For the text-containing cell, return its midpoint in (X, Y) coordinate format. 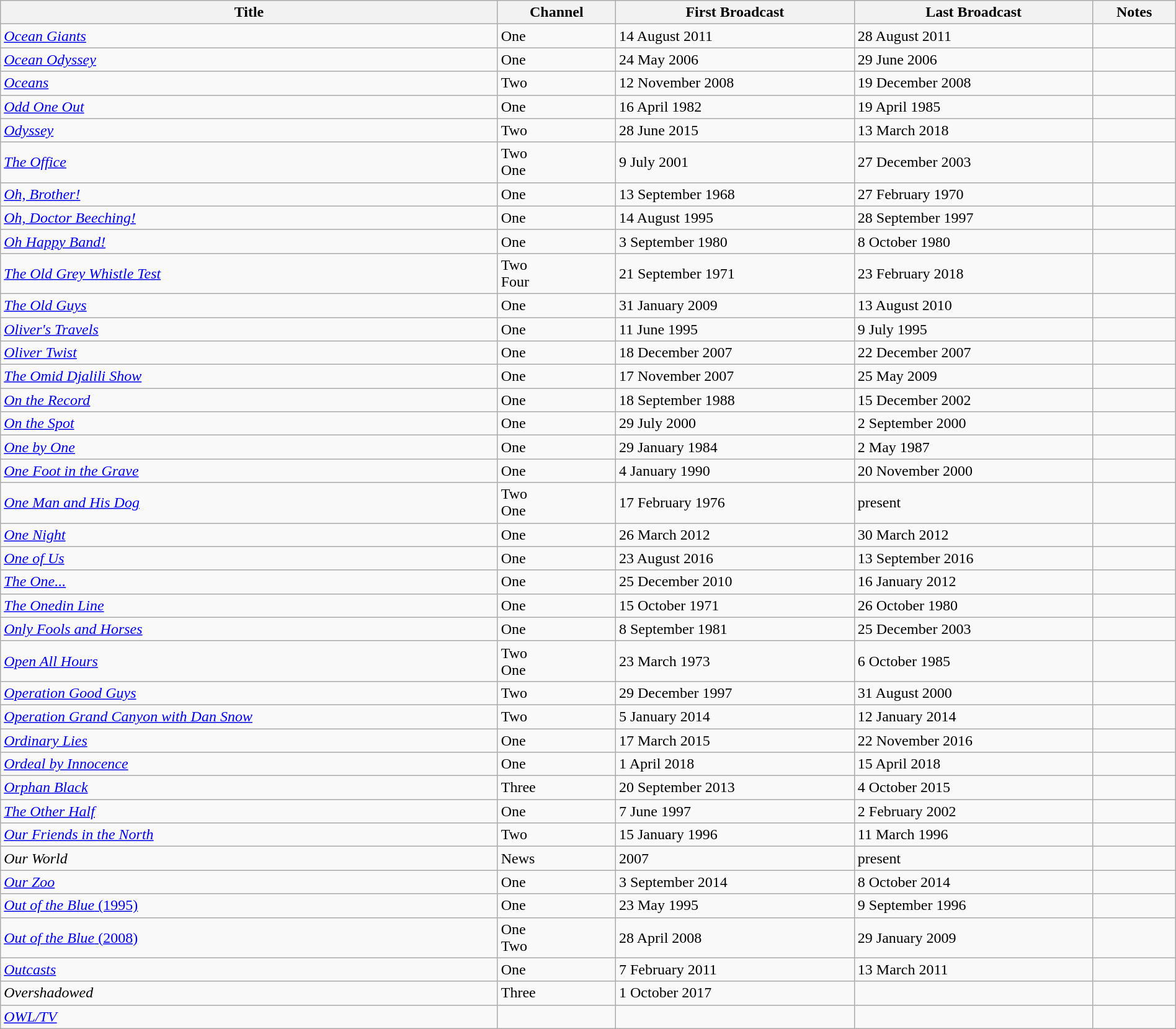
First Broadcast (734, 12)
22 December 2007 (974, 353)
29 January 2009 (974, 938)
17 March 2015 (734, 740)
4 January 1990 (734, 471)
Operation Grand Canyon with Dan Snow (249, 716)
23 March 1973 (734, 661)
Our Friends in the North (249, 835)
24 May 2006 (734, 60)
Title (249, 12)
2 September 2000 (974, 424)
Our Zoo (249, 882)
The Omid Djalili Show (249, 376)
One Two (556, 938)
15 January 1996 (734, 835)
4 October 2015 (974, 788)
18 September 1988 (734, 400)
9 September 1996 (974, 906)
22 November 2016 (974, 740)
Outcasts (249, 969)
12 January 2014 (974, 716)
Last Broadcast (974, 12)
28 April 2008 (734, 938)
One Man and His Dog (249, 502)
25 December 2010 (734, 582)
The One... (249, 582)
One Night (249, 535)
28 September 1997 (974, 218)
One of Us (249, 558)
11 June 1995 (734, 329)
29 July 2000 (734, 424)
19 April 1985 (974, 107)
Oceans (249, 83)
6 October 1985 (974, 661)
27 December 2003 (974, 163)
8 October 1980 (974, 241)
One by One (249, 447)
17 February 1976 (734, 502)
Out of the Blue (1995) (249, 906)
Ocean Giants (249, 36)
15 December 2002 (974, 400)
Oliver Twist (249, 353)
28 August 2011 (974, 36)
News (556, 858)
15 April 2018 (974, 764)
Oliver's Travels (249, 329)
One Foot in the Grave (249, 471)
3 September 2014 (734, 882)
8 September 1981 (734, 629)
23 February 2018 (974, 273)
21 September 1971 (734, 273)
19 December 2008 (974, 83)
1 April 2018 (734, 764)
Notes (1134, 12)
28 June 2015 (734, 130)
Our World (249, 858)
Channel (556, 12)
Overshadowed (249, 993)
On the Spot (249, 424)
18 December 2007 (734, 353)
16 April 1982 (734, 107)
20 September 2013 (734, 788)
7 June 1997 (734, 811)
25 May 2009 (974, 376)
Only Fools and Horses (249, 629)
Operation Good Guys (249, 693)
13 March 2011 (974, 969)
12 November 2008 (734, 83)
8 October 2014 (974, 882)
29 January 1984 (734, 447)
11 March 1996 (974, 835)
16 January 2012 (974, 582)
Orphan Black (249, 788)
3 September 1980 (734, 241)
The Old Grey Whistle Test (249, 273)
13 September 2016 (974, 558)
Out of the Blue (2008) (249, 938)
Odd One Out (249, 107)
15 October 1971 (734, 605)
27 February 1970 (974, 194)
2007 (734, 858)
Oh Happy Band! (249, 241)
Oh, Brother! (249, 194)
29 June 2006 (974, 60)
7 February 2011 (734, 969)
23 August 2016 (734, 558)
The Old Guys (249, 305)
17 November 2007 (734, 376)
31 January 2009 (734, 305)
14 August 2011 (734, 36)
9 July 1995 (974, 329)
The Onedin Line (249, 605)
9 July 2001 (734, 163)
On the Record (249, 400)
13 September 1968 (734, 194)
The Office (249, 163)
2 May 1987 (974, 447)
2 February 2002 (974, 811)
Open All Hours (249, 661)
30 March 2012 (974, 535)
31 August 2000 (974, 693)
13 August 2010 (974, 305)
Ordeal by Innocence (249, 764)
1 October 2017 (734, 993)
23 May 1995 (734, 906)
20 November 2000 (974, 471)
26 October 1980 (974, 605)
Ocean Odyssey (249, 60)
26 March 2012 (734, 535)
OWL/TV (249, 1017)
Ordinary Lies (249, 740)
Two Four (556, 273)
The Other Half (249, 811)
14 August 1995 (734, 218)
Odyssey (249, 130)
13 March 2018 (974, 130)
25 December 2003 (974, 629)
Oh, Doctor Beeching! (249, 218)
29 December 1997 (734, 693)
5 January 2014 (734, 716)
